Scan for the cell matching the given text and deliver its [X, Y] coordinate at center. 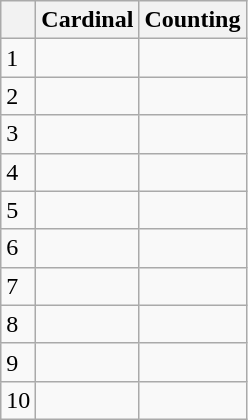
Counting [192, 20]
9 [18, 362]
4 [18, 172]
2 [18, 96]
7 [18, 286]
6 [18, 248]
8 [18, 324]
10 [18, 400]
3 [18, 134]
Cardinal [88, 20]
1 [18, 58]
5 [18, 210]
